Scan for the cell matching the given text and deliver its [X, Y] coordinate at center. 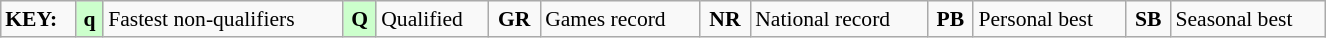
KEY: [38, 19]
Games record [620, 19]
PB [950, 19]
National record [838, 19]
GR [514, 19]
q [90, 19]
Qualified [432, 19]
Fastest non-qualifiers [223, 19]
Seasonal best [1248, 19]
NR [725, 19]
Personal best [1049, 19]
Q [360, 19]
SB [1148, 19]
